Provide the (x, y) coordinate of the cell's center where the given text is located.  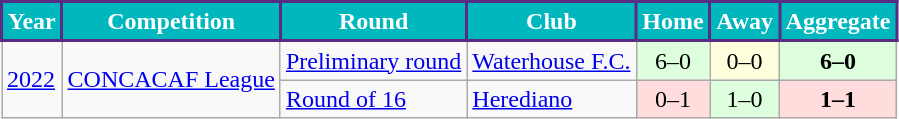
0–1 (673, 99)
Competition (171, 22)
Herediano (552, 99)
1–0 (744, 99)
Away (744, 22)
Home (673, 22)
Year (32, 22)
Round (373, 22)
1–1 (838, 99)
Round of 16 (373, 99)
Club (552, 22)
Preliminary round (373, 60)
Aggregate (838, 22)
2022 (32, 80)
0–0 (744, 60)
CONCACAF League (171, 80)
Waterhouse F.C. (552, 60)
